Determine the (x, y) coordinate at the center of the cell enclosing the given text.  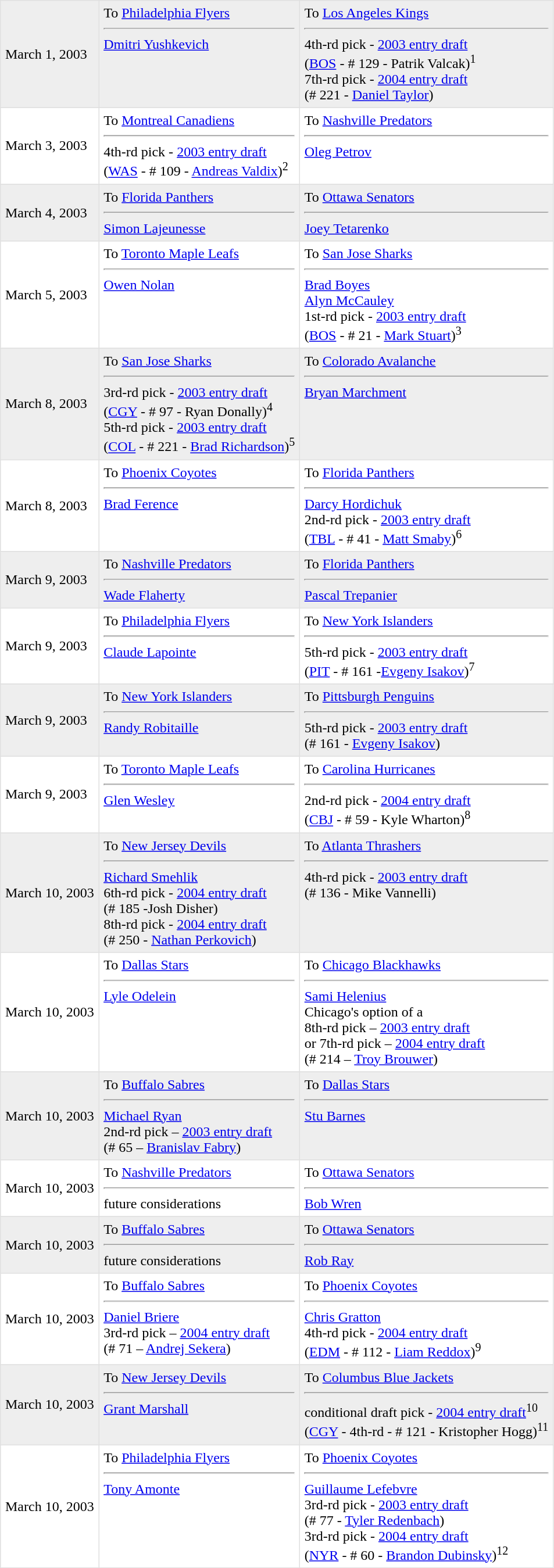
To Pittsburgh Penguins5th-rd pick - 2003 entry draft(# 161 - Evgeny Isakov) (426, 720)
To Phoenix CoyotesChris Gratton4th-rd pick - 2004 entry draft(EDM - # 112 - Liam Reddox)9 (426, 1319)
To Ottawa SenatorsJoey Tetarenko (426, 213)
To Florida PanthersSimon Lajeunesse (199, 213)
To Dallas StarsStu Barnes (426, 1116)
To Nashville PredatorsWade Flaherty (199, 580)
To Atlanta Thrashers 4th-rd pick - 2003 entry draft (# 136 - Mike Vannelli) (426, 893)
To Buffalo Sabresfuture considerations (199, 1245)
March 3, 2003 (50, 146)
To Ottawa SenatorsRob Ray (426, 1245)
To Phoenix CoyotesBrad Ference (199, 506)
To New York IslandersRandy Robitaille (199, 720)
March 1, 2003 (50, 55)
To Toronto Maple LeafsOwen Nolan (199, 294)
To Chicago BlackhawksSami HeleniusChicago's option of a8th-rd pick – 2003 entry draftor 7th-rd pick – 2004 entry draft(# 214 – Troy Brouwer) (426, 1012)
To Columbus Blue Jackets conditional draft pick - 2004 entry draft10(CGY - 4th-rd - # 121 - Kristopher Hogg)11 (426, 1404)
To Philadelphia FlyersClaude Lapointe (199, 646)
To Toronto Maple LeafsGlen Wesley (199, 795)
To Florida PanthersPascal Trepanier (426, 580)
To New Jersey Devils Richard Smehlik 6th-rd pick - 2004 entry draft(# 185 -Josh Disher)8th-rd pick - 2004 entry draft(# 250 - Nathan Perkovich) (199, 893)
To Montreal Canadiens4th-rd pick - 2003 entry draft(WAS - # 109 - Andreas Valdix)2 (199, 146)
To Philadelphia FlyersDmitri Yushkevich (199, 55)
To Carolina Hurricanes2nd-rd pick - 2004 entry draft(CBJ - # 59 - Kyle Wharton)8 (426, 795)
March 4, 2003 (50, 213)
To New Jersey Devils Grant Marshall (199, 1404)
To Buffalo SabresDaniel Briere3rd-rd pick – 2004 entry draft(# 71 – Andrej Sekera) (199, 1319)
To San Jose SharksBrad BoyesAlyn McCauley1st-rd pick - 2003 entry draft(BOS - # 21 - Mark Stuart)3 (426, 294)
To Florida PanthersDarcy Hordichuk2nd-rd pick - 2003 entry draft(TBL - # 41 - Matt Smaby)6 (426, 506)
To Dallas StarsLyle Odelein (199, 1012)
To Philadelphia FlyersTony Amonte (199, 1506)
To Los Angeles Kings4th-rd pick - 2003 entry draft(BOS - # 129 - Patrik Valcak)17th-rd pick - 2004 entry draft(# 221 - Daniel Taylor) (426, 55)
To Nashville PredatorsOleg Petrov (426, 146)
March 5, 2003 (50, 294)
To Colorado AvalancheBryan Marchment (426, 403)
To Nashville Predatorsfuture considerations (199, 1188)
To New York Islanders5th-rd pick - 2003 entry draft(PIT - # 161 -Evgeny Isakov)7 (426, 646)
To Buffalo SabresMichael Ryan2nd-rd pick – 2003 entry draft(# 65 – Branislav Fabry) (199, 1116)
To Ottawa SenatorsBob Wren (426, 1188)
To San Jose Sharks3rd-rd pick - 2003 entry draft(CGY - # 97 - Ryan Donally)45th-rd pick - 2003 entry draft(COL - # 221 - Brad Richardson)5 (199, 403)
